Pinpoint the cell where the given text exists, returning its [x, y] midpoint coordinate. 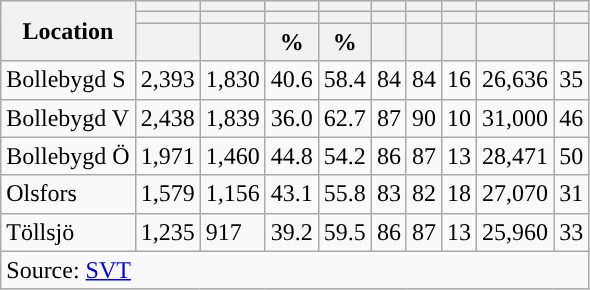
43.1 [292, 194]
31 [572, 194]
10 [460, 118]
Olsfors [68, 194]
54.2 [344, 156]
1,235 [168, 232]
1,830 [232, 80]
26,636 [516, 80]
55.8 [344, 194]
31,000 [516, 118]
33 [572, 232]
Töllsjö [68, 232]
46 [572, 118]
90 [424, 118]
27,070 [516, 194]
2,393 [168, 80]
1,460 [232, 156]
40.6 [292, 80]
44.8 [292, 156]
25,960 [516, 232]
Source: SVT [295, 270]
50 [572, 156]
62.7 [344, 118]
1,971 [168, 156]
1,839 [232, 118]
1,579 [168, 194]
28,471 [516, 156]
Bollebygd V [68, 118]
2,438 [168, 118]
82 [424, 194]
16 [460, 80]
917 [232, 232]
18 [460, 194]
59.5 [344, 232]
58.4 [344, 80]
1,156 [232, 194]
35 [572, 80]
Bollebygd S [68, 80]
Bollebygd Ö [68, 156]
Location [68, 31]
39.2 [292, 232]
83 [388, 194]
36.0 [292, 118]
